Locate the cell with the specified text and output its (x, y) center coordinate. 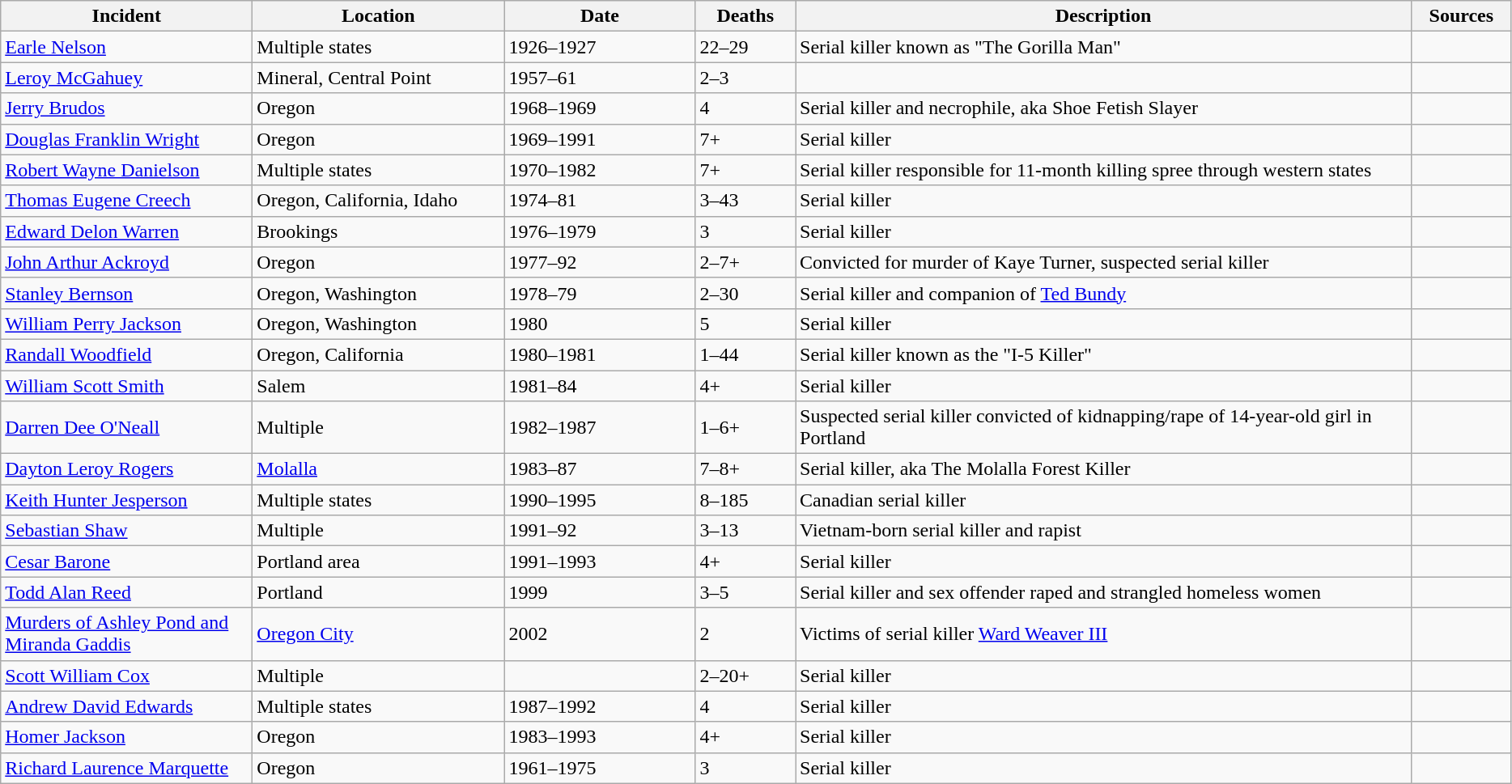
Salem (379, 386)
William Scott Smith (126, 386)
Molalla (379, 469)
Sources (1462, 16)
Thomas Eugene Creech (126, 201)
Oregon City (379, 634)
2002 (600, 634)
Sebastian Shaw (126, 531)
Leroy McGahuey (126, 78)
Description (1102, 16)
Serial killer and necrophile, aka Shoe Fetish Slayer (1102, 108)
Deaths (745, 16)
8–185 (745, 500)
Convicted for murder of Kaye Turner, suspected serial killer (1102, 262)
Scott William Cox (126, 676)
Incident (126, 16)
Douglas Franklin Wright (126, 139)
1999 (600, 592)
Jerry Brudos (126, 108)
1926–1927 (600, 47)
22–29 (745, 47)
2–20+ (745, 676)
Darren Dee O'Neall (126, 427)
Cesar Barone (126, 562)
3–13 (745, 531)
1–6+ (745, 427)
Murders of Ashley Pond and Miranda Gaddis (126, 634)
3–43 (745, 201)
Location (379, 16)
1957–61 (600, 78)
1982–1987 (600, 427)
2–30 (745, 293)
John Arthur Ackroyd (126, 262)
Richard Laurence Marquette (126, 768)
Serial killer and sex offender raped and strangled homeless women (1102, 592)
1981–84 (600, 386)
Brookings (379, 231)
2 (745, 634)
5 (745, 324)
Edward Delon Warren (126, 231)
1980–1981 (600, 354)
Keith Hunter Jesperson (126, 500)
3–5 (745, 592)
1991–92 (600, 531)
1961–1975 (600, 768)
Serial killer, aka The Molalla Forest Killer (1102, 469)
Date (600, 16)
1968–1969 (600, 108)
1990–1995 (600, 500)
Mineral, Central Point (379, 78)
1978–79 (600, 293)
1976–1979 (600, 231)
1987–1992 (600, 706)
Serial killer responsible for 11-month killing spree through western states (1102, 170)
Portland (379, 592)
Canadian serial killer (1102, 500)
Robert Wayne Danielson (126, 170)
William Perry Jackson (126, 324)
Serial killer and companion of Ted Bundy (1102, 293)
Suspected serial killer convicted of kidnapping/rape of 14-year-old girl in Portland (1102, 427)
1969–1991 (600, 139)
1970–1982 (600, 170)
2–3 (745, 78)
1983–87 (600, 469)
Dayton Leroy Rogers (126, 469)
Portland area (379, 562)
Stanley Bernson (126, 293)
Todd Alan Reed (126, 592)
Homer Jackson (126, 737)
1974–81 (600, 201)
Oregon, California, Idaho (379, 201)
1977–92 (600, 262)
1991–1993 (600, 562)
1980 (600, 324)
1983–1993 (600, 737)
Victims of serial killer Ward Weaver III (1102, 634)
Randall Woodfield (126, 354)
1–44 (745, 354)
Vietnam-born serial killer and rapist (1102, 531)
Earle Nelson (126, 47)
2–7+ (745, 262)
Serial killer known as the "I-5 Killer" (1102, 354)
Serial killer known as "The Gorilla Man" (1102, 47)
Andrew David Edwards (126, 706)
7–8+ (745, 469)
Oregon, California (379, 354)
